Detect which cell encompasses the target text, then output its (x, y) center coordinate. 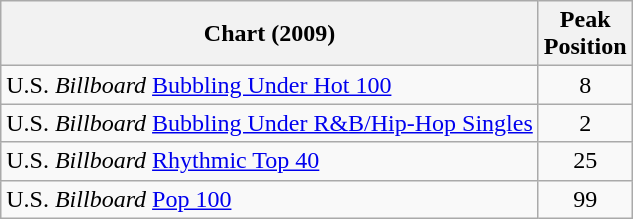
8 (585, 85)
U.S. Billboard Bubbling Under Hot 100 (270, 85)
PeakPosition (585, 34)
2 (585, 123)
U.S. Billboard Bubbling Under R&B/Hip-Hop Singles (270, 123)
99 (585, 199)
U.S. Billboard Rhythmic Top 40 (270, 161)
U.S. Billboard Pop 100 (270, 199)
Chart (2009) (270, 34)
25 (585, 161)
